Output the [x, y] coordinate of the center of the cell containing the given text.  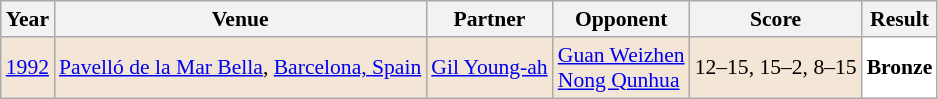
Gil Young-ah [489, 68]
Partner [489, 19]
Bronze [900, 68]
1992 [28, 68]
Result [900, 19]
Guan Weizhen Nong Qunhua [622, 68]
Year [28, 19]
Pavelló de la Mar Bella, Barcelona, Spain [240, 68]
Opponent [622, 19]
12–15, 15–2, 8–15 [776, 68]
Venue [240, 19]
Score [776, 19]
